Return the (x, y) coordinate for the center point of the cell that contains the specified text.  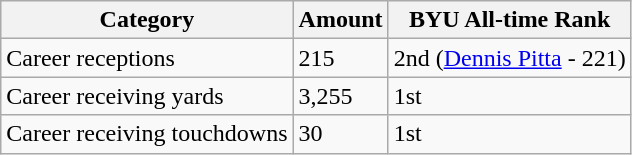
Amount (340, 20)
2nd (Dennis Pitta - 221) (510, 58)
BYU All-time Rank (510, 20)
Category (147, 20)
Career receptions (147, 58)
30 (340, 134)
Career receiving yards (147, 96)
215 (340, 58)
Career receiving touchdowns (147, 134)
3,255 (340, 96)
